Provide the (x, y) coordinate of the cell's center where the given text is located.  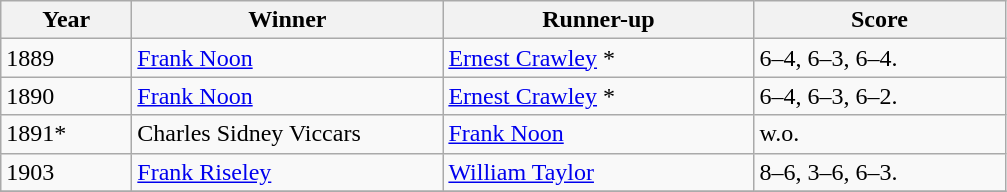
1891* (66, 134)
1890 (66, 96)
Year (66, 20)
w.o. (880, 134)
8–6, 3–6, 6–3. (880, 172)
Score (880, 20)
Winner (288, 20)
1889 (66, 58)
1903 (66, 172)
6–4, 6–3, 6–2. (880, 96)
6–4, 6–3, 6–4. (880, 58)
Charles Sidney Viccars (288, 134)
Frank Riseley (288, 172)
William Taylor (598, 172)
Runner-up (598, 20)
